Return the (X, Y) coordinate for the center point of the cell that contains the specified text.  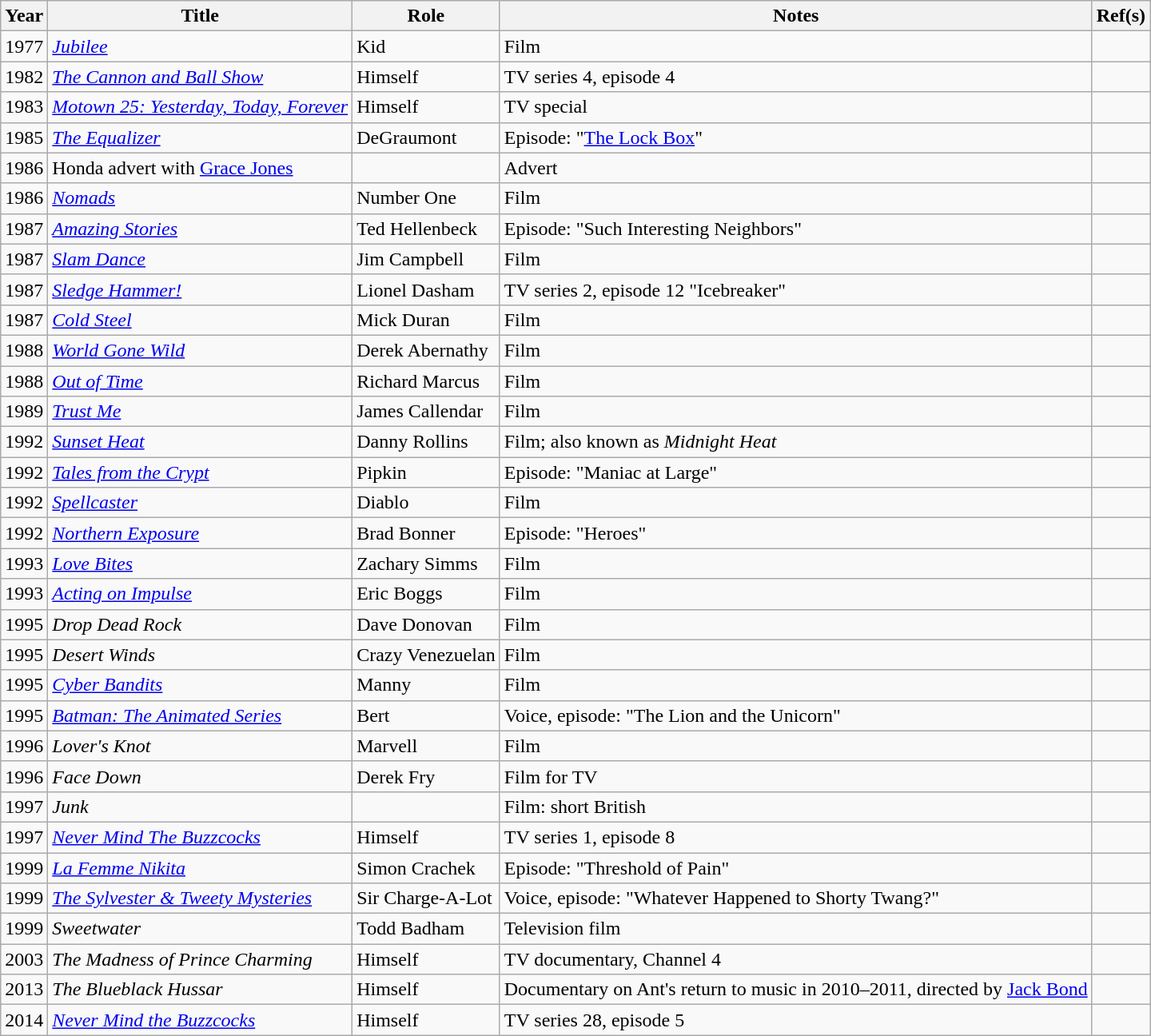
Trust Me (200, 412)
Notes (796, 16)
Richard Marcus (427, 381)
Sweetwater (200, 929)
The Cannon and Ball Show (200, 77)
Drop Dead Rock (200, 624)
Voice, episode: "The Lion and the Unicorn" (796, 715)
Role (427, 16)
Todd Badham (427, 929)
DeGraumont (427, 137)
The Blueblack Hussar (200, 990)
Simon Crachek (427, 867)
Sunset Heat (200, 442)
James Callendar (427, 412)
Motown 25: Yesterday, Today, Forever (200, 107)
Documentary on Ant's return to music in 2010–2011, directed by Jack Bond (796, 990)
TV special (796, 107)
The Equalizer (200, 137)
Lover's Knot (200, 746)
Face Down (200, 776)
Honda advert with Grace Jones (200, 168)
2003 (24, 959)
Number One (427, 198)
Spellcaster (200, 503)
Kid (427, 46)
Never Mind The Buzzcocks (200, 837)
Film; also known as Midnight Heat (796, 442)
TV series 4, episode 4 (796, 77)
La Femme Nikita (200, 867)
Ref(s) (1121, 16)
Desert Winds (200, 655)
Love Bites (200, 564)
Lionel Dasham (427, 289)
Marvell (427, 746)
Jubilee (200, 46)
Jim Campbell (427, 259)
Episode: "Heroes" (796, 533)
Television film (796, 929)
Film: short British (796, 807)
Batman: The Animated Series (200, 715)
Episode: "Such Interesting Neighbors" (796, 229)
Slam Dance (200, 259)
TV series 2, episode 12 "Icebreaker" (796, 289)
TV series 1, episode 8 (796, 837)
2014 (24, 1020)
TV documentary, Channel 4 (796, 959)
Voice, episode: "Whatever Happened to Shorty Twang?" (796, 899)
Northern Exposure (200, 533)
Sledge Hammer! (200, 289)
Mick Duran (427, 320)
Ted Hellenbeck (427, 229)
Amazing Stories (200, 229)
Derek Abernathy (427, 350)
Diablo (427, 503)
Junk (200, 807)
Episode: "Threshold of Pain" (796, 867)
Dave Donovan (427, 624)
Pipkin (427, 472)
Sir Charge-A-Lot (427, 899)
Bert (427, 715)
Manny (427, 685)
1983 (24, 107)
Out of Time (200, 381)
1989 (24, 412)
The Sylvester & Tweety Mysteries (200, 899)
Nomads (200, 198)
Year (24, 16)
Film for TV (796, 776)
Crazy Venezuelan (427, 655)
1982 (24, 77)
The Madness of Prince Charming (200, 959)
1985 (24, 137)
Acting on Impulse (200, 594)
Title (200, 16)
TV series 28, episode 5 (796, 1020)
2013 (24, 990)
Eric Boggs (427, 594)
Zachary Simms (427, 564)
1977 (24, 46)
Derek Fry (427, 776)
Never Mind the Buzzcocks (200, 1020)
Advert (796, 168)
Danny Rollins (427, 442)
Tales from the Crypt (200, 472)
Cold Steel (200, 320)
Episode: "The Lock Box" (796, 137)
Brad Bonner (427, 533)
World Gone Wild (200, 350)
Episode: "Maniac at Large" (796, 472)
Cyber Bandits (200, 685)
